For the text-containing cell, return its midpoint in (x, y) coordinate format. 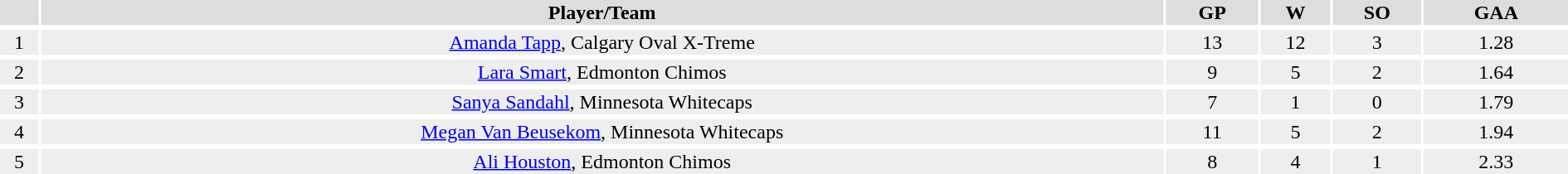
8 (1212, 162)
12 (1296, 42)
1.28 (1497, 42)
GP (1212, 12)
GAA (1497, 12)
11 (1212, 132)
Lara Smart, Edmonton Chimos (602, 72)
Megan Van Beusekom, Minnesota Whitecaps (602, 132)
Amanda Tapp, Calgary Oval X-Treme (602, 42)
1.64 (1497, 72)
1.94 (1497, 132)
Sanya Sandahl, Minnesota Whitecaps (602, 102)
1.79 (1497, 102)
7 (1212, 102)
2.33 (1497, 162)
0 (1377, 102)
Ali Houston, Edmonton Chimos (602, 162)
13 (1212, 42)
Player/Team (602, 12)
9 (1212, 72)
SO (1377, 12)
W (1296, 12)
